Output the [X, Y] coordinate of the center of the cell containing the given text.  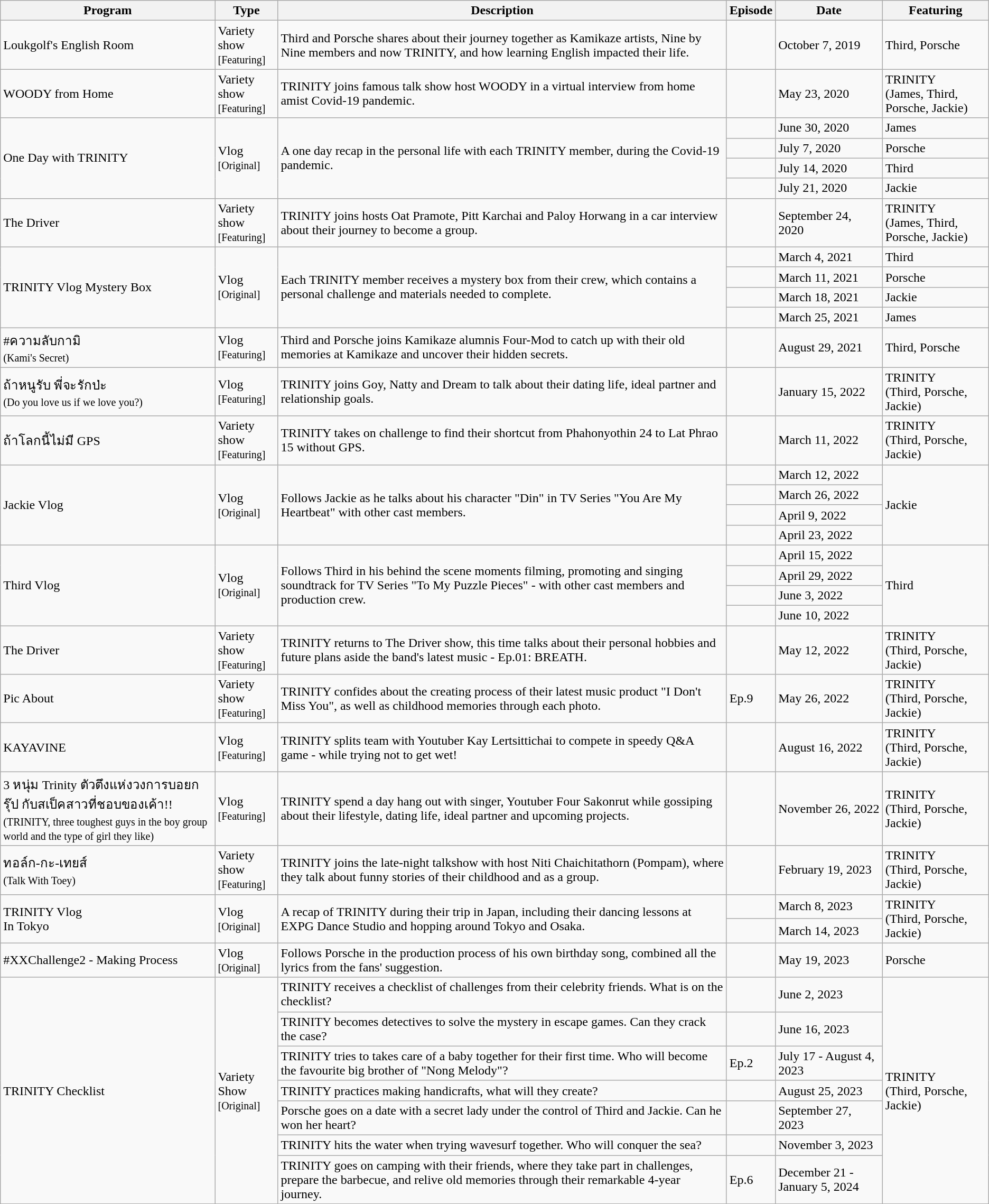
Pic About [108, 699]
September 24, 2020 [829, 223]
May 23, 2020 [829, 94]
March 11, 2022 [829, 440]
Ep.2 [751, 1063]
January 15, 2022 [829, 392]
Jackie Vlog [108, 505]
August 16, 2022 [829, 747]
October 7, 2019 [829, 45]
TRINITY hits the water when trying wavesurf together. Who will conquer the sea? [502, 1145]
Variety Show[Original] [246, 1090]
TRINITY confides about the creating process of their latest music product "I Don't Miss You", as well as childhood memories through each photo. [502, 699]
TRINITY tries to takes care of a baby together for their first time. Who will become the favourite big brother of "Nong Melody"? [502, 1063]
Each TRINITY member receives a mystery box from their crew, which contains a personal challenge and materials needed to complete. [502, 287]
Ep.6 [751, 1180]
A recap of TRINITY during their trip in Japan, including their dancing lessons at EXPG Dance Studio and hopping around Tokyo and Osaka. [502, 919]
August 29, 2021 [829, 348]
Loukgolf's English Room [108, 45]
Third and Porsche joins Kamikaze alumnis Four-Mod to catch up with their old memories at Kamikaze and uncover their hidden secrets. [502, 348]
February 19, 2023 [829, 870]
TRINITY practices making handicrafts, what will they create? [502, 1090]
December 21 - January 5, 2024 [829, 1180]
April 23, 2022 [829, 535]
TRINITY splits team with Youtuber Kay Lertsittichai to compete in speedy Q&A game - while trying not to get wet! [502, 747]
August 25, 2023 [829, 1090]
TRINITY joins the late-night talkshow with host Niti Chaichitathorn (Pompam), where they talk about funny stories of their childhood and as a group. [502, 870]
May 12, 2022 [829, 650]
TRINITY joins famous talk show host WOODY in a virtual interview from home amist Covid-19 pandemic. [502, 94]
ถ้าหนูรับ พี่จะรักป่ะ(Do you love us if we love you?) [108, 392]
July 17 - August 4, 2023 [829, 1063]
Date [829, 11]
#ความลับกามิ(Kami's Secret) [108, 348]
March 18, 2021 [829, 297]
April 15, 2022 [829, 555]
April 29, 2022 [829, 576]
TRINITY receives a checklist of challenges from their celebrity friends. What is on the checklist? [502, 995]
KAYAVINE [108, 747]
July 21, 2020 [829, 188]
March 12, 2022 [829, 475]
March 4, 2021 [829, 257]
Third Vlog [108, 585]
May 26, 2022 [829, 699]
July 14, 2020 [829, 168]
TRINITY joins hosts Oat Pramote, Pitt Karchai and Paloy Horwang in a car interview about their journey to become a group. [502, 223]
March 14, 2023 [829, 931]
ทอล์ก-กะ-เทยส์(Talk With Toey) [108, 870]
March 11, 2021 [829, 277]
TRINITY VlogIn Tokyo [108, 919]
November 26, 2022 [829, 809]
A one day recap in the personal life with each TRINITY member, during the Covid-19 pandemic. [502, 158]
WOODY from Home [108, 94]
April 9, 2022 [829, 515]
Featuring [935, 11]
TRINITY becomes detectives to solve the mystery in escape games. Can they crack the case? [502, 1029]
March 26, 2022 [829, 495]
June 16, 2023 [829, 1029]
Follows Jackie as he talks about his character "Din" in TV Series "You Are My Heartbeat" with other cast members. [502, 505]
Follows Porsche in the production process of his own birthday song, combined all the lyrics from the fans' suggestion. [502, 960]
Porsche goes on a date with a secret lady under the control of Third and Jackie. Can he won her heart? [502, 1117]
Description [502, 11]
Ep.9 [751, 699]
Program [108, 11]
ถ้าโลกนี้ไม่มี GPS [108, 440]
March 8, 2023 [829, 906]
TRINITY Checklist [108, 1090]
June 30, 2020 [829, 128]
#XXChallenge2 - Making Process [108, 960]
June 10, 2022 [829, 616]
TRINITY Vlog Mystery Box [108, 287]
TRINITY joins Goy, Natty and Dream to talk about their dating life, ideal partner and relationship goals. [502, 392]
One Day with TRINITY [108, 158]
March 25, 2021 [829, 317]
TRINITY returns to The Driver show, this time talks about their personal hobbies and future plans aside the band's latest music - Ep.01: BREATH. [502, 650]
November 3, 2023 [829, 1145]
Type [246, 11]
June 2, 2023 [829, 995]
July 7, 2020 [829, 148]
TRINITY takes on challenge to find their shortcut from Phahonyothin 24 to Lat Phrao 15 without GPS. [502, 440]
June 3, 2022 [829, 596]
September 27, 2023 [829, 1117]
May 19, 2023 [829, 960]
Episode [751, 11]
